Provide the (x, y) coordinate of the cell's center where the given text is located.  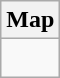
Map (30, 20)
